Output the [x, y] coordinate of the center of the cell containing the given text.  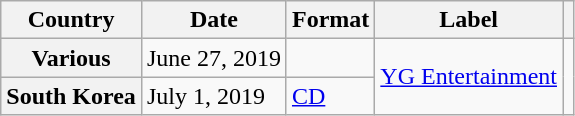
June 27, 2019 [214, 58]
South Korea [72, 96]
Date [214, 20]
YG Entertainment [469, 77]
Various [72, 58]
Format [330, 20]
CD [330, 96]
July 1, 2019 [214, 96]
Country [72, 20]
Label [469, 20]
